Provide the (X, Y) coordinate of the cell's center where the given text is located.  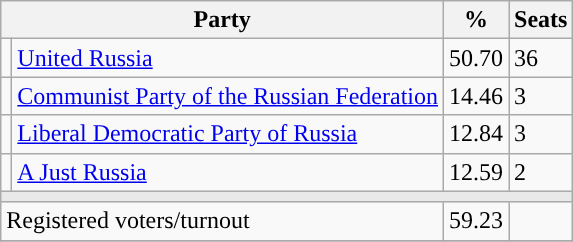
36 (541, 58)
% (476, 20)
Liberal Democratic Party of Russia (228, 134)
2 (541, 172)
59.23 (476, 221)
14.46 (476, 96)
50.70 (476, 58)
12.59 (476, 172)
Party (222, 20)
A Just Russia (228, 172)
12.84 (476, 134)
United Russia (228, 58)
Registered voters/turnout (222, 221)
Communist Party of the Russian Federation (228, 96)
Seats (541, 20)
